Find where the given text appears and provide that cell's center as (X, Y) coordinate. 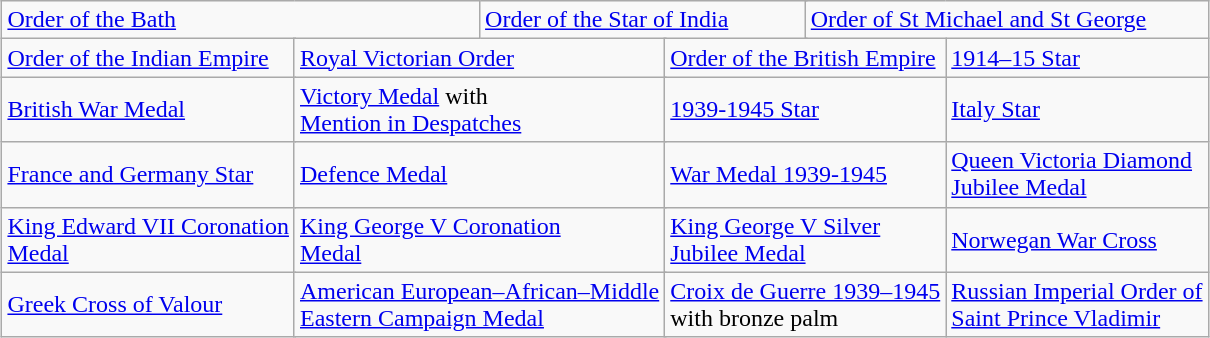
Norwegan War Cross (1077, 240)
Order of the Star of India (643, 20)
War Medal 1939-1945 (806, 174)
British War Medal (148, 110)
Victory Medal withMention in Despatches (479, 110)
1939-1945 Star (806, 110)
1914–15 Star (1077, 58)
France and Germany Star (148, 174)
Russian Imperial Order ofSaint Prince Vladimir (1077, 304)
Order of St Michael and St George (1006, 20)
Order of the Indian Empire (148, 58)
Royal Victorian Order (479, 58)
Order of the British Empire (806, 58)
Croix de Guerre 1939–1945with bronze palm (806, 304)
King George V CoronationMedal (479, 240)
Defence Medal (479, 174)
Italy Star (1077, 110)
King George V SilverJubilee Medal (806, 240)
King Edward VII CoronationMedal (148, 240)
American European–African–MiddleEastern Campaign Medal (479, 304)
Order of the Bath (241, 20)
Greek Cross of Valour (148, 304)
Queen Victoria DiamondJubilee Medal (1077, 174)
